Provide the (X, Y) coordinate of the cell's center where the given text is located.  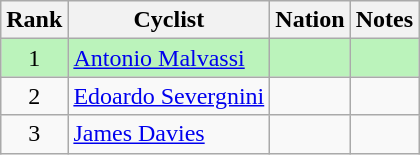
2 (34, 96)
James Davies (169, 134)
Notes (384, 20)
Nation (310, 20)
1 (34, 58)
3 (34, 134)
Edoardo Severgnini (169, 96)
Cyclist (169, 20)
Antonio Malvassi (169, 58)
Rank (34, 20)
